Search for the cell housing the specified text and yield its (x, y) center coordinate. 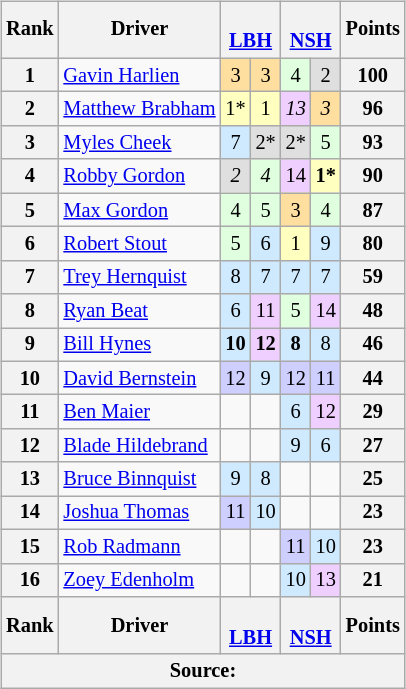
46 (373, 345)
Max Gordon (140, 210)
Bill Hynes (140, 345)
Rob Radmann (140, 546)
Trey Hernquist (140, 277)
Ryan Beat (140, 311)
Robby Gordon (140, 176)
93 (373, 143)
Joshua Thomas (140, 513)
96 (373, 109)
Robert Stout (140, 244)
Matthew Brabham (140, 109)
59 (373, 277)
21 (373, 580)
15 (30, 546)
48 (373, 311)
29 (373, 412)
90 (373, 176)
Gavin Harlien (140, 75)
80 (373, 244)
Bruce Binnquist (140, 479)
44 (373, 378)
100 (373, 75)
Zoey Edenholm (140, 580)
Source: (203, 671)
Ben Maier (140, 412)
27 (373, 446)
87 (373, 210)
Blade Hildebrand (140, 446)
David Bernstein (140, 378)
Myles Cheek (140, 143)
25 (373, 479)
16 (30, 580)
